Extract the (x, y) coordinate from the center of the cell holding the provided text.  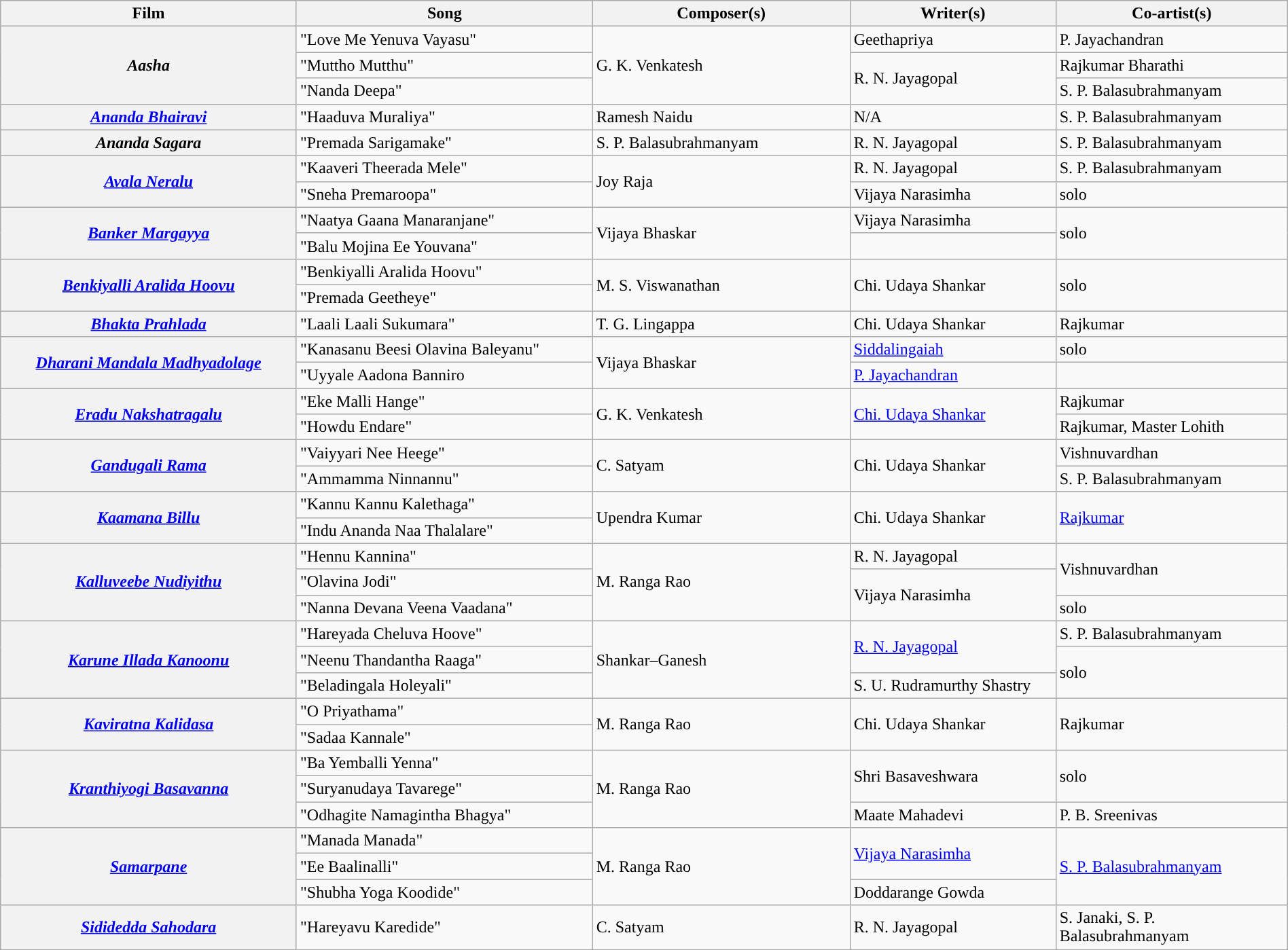
Aasha (149, 65)
"Laali Laali Sukumara" (444, 324)
Bhakta Prahlada (149, 324)
"Shubha Yoga Koodide" (444, 892)
"Nanna Devana Veena Vaadana" (444, 608)
S. Janaki, S. P. Balasubrahmanyam (1171, 928)
Co-artist(s) (1171, 14)
"Neenu Thandantha Raaga" (444, 659)
Avala Neralu (149, 181)
"Hareyavu Karedide" (444, 928)
"Benkiyalli Aralida Hoovu" (444, 272)
"Haaduva Muraliya" (444, 117)
"Kanasanu Beesi Olavina Baleyanu" (444, 350)
"Muttho Mutthu" (444, 65)
"Sneha Premaroopa" (444, 194)
"Manada Manada" (444, 841)
Kalluveebe Nudiyithu (149, 582)
Eradu Nakshatragalu (149, 414)
"Suryanudaya Tavarege" (444, 789)
Ramesh Naidu (721, 117)
Ananda Bhairavi (149, 117)
Karune Illada Kanoonu (149, 659)
Shankar–Ganesh (721, 659)
"Hennu Kannina" (444, 556)
Samarpane (149, 866)
"Kaaveri Theerada Mele" (444, 168)
Kaamana Billu (149, 517)
Doddarange Gowda (952, 892)
"Olavina Jodi" (444, 582)
Maate Mahadevi (952, 815)
M. S. Viswanathan (721, 285)
"Odhagite Namagintha Bhagya" (444, 815)
T. G. Lingappa (721, 324)
Joy Raja (721, 181)
"Beladingala Holeyali" (444, 685)
Upendra Kumar (721, 517)
Geethapriya (952, 39)
Sididedda Sahodara (149, 928)
"Vaiyyari Nee Heege" (444, 453)
Film (149, 14)
Dharani Mandala Madhyadolage (149, 363)
Composer(s) (721, 14)
"Balu Mojina Ee Youvana" (444, 246)
"Indu Ananda Naa Thalalare" (444, 530)
Song (444, 14)
"Kannu Kannu Kalethaga" (444, 505)
"Uyyale Aadona Banniro (444, 376)
"Premada Geetheye" (444, 297)
"Ba Yemballi Yenna" (444, 763)
"Ammamma Ninnannu" (444, 479)
"Naatya Gaana Manaranjane" (444, 220)
Siddalingaiah (952, 350)
Kaviratna Kalidasa (149, 724)
S. U. Rudramurthy Shastry (952, 685)
"O Priyathama" (444, 711)
N/A (952, 117)
Gandugali Rama (149, 466)
Kranthiyogi Basavanna (149, 789)
Banker Margayya (149, 233)
Rajkumar Bharathi (1171, 65)
P. B. Sreenivas (1171, 815)
"Eke Malli Hange" (444, 401)
"Ee Baalinalli" (444, 866)
Ananda Sagara (149, 143)
"Love Me Yenuva Vayasu" (444, 39)
Benkiyalli Aralida Hoovu (149, 285)
"Premada Sarigamake" (444, 143)
"Howdu Endare" (444, 427)
"Sadaa Kannale" (444, 737)
"Hareyada Cheluva Hoove" (444, 634)
"Nanda Deepa" (444, 91)
Writer(s) (952, 14)
Rajkumar, Master Lohith (1171, 427)
Shri Basaveshwara (952, 776)
